For the text-containing cell, return its midpoint in (x, y) coordinate format. 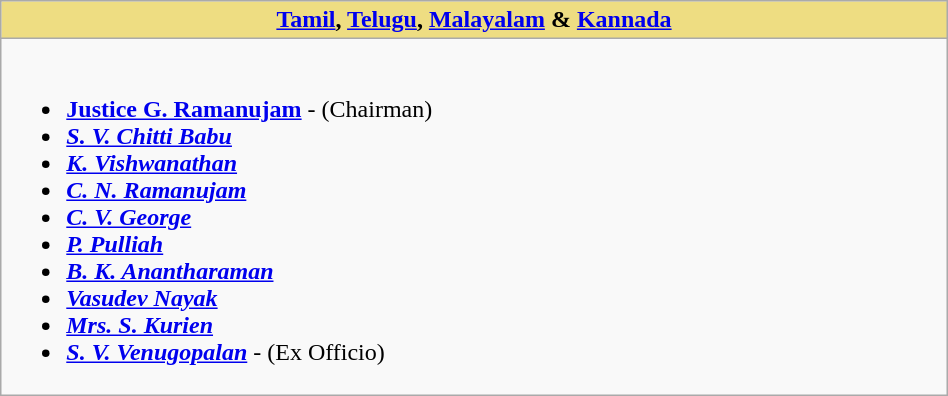
Tamil, Telugu, Malayalam & Kannada (474, 20)
